Search for the cell housing the specified text and yield its [X, Y] center coordinate. 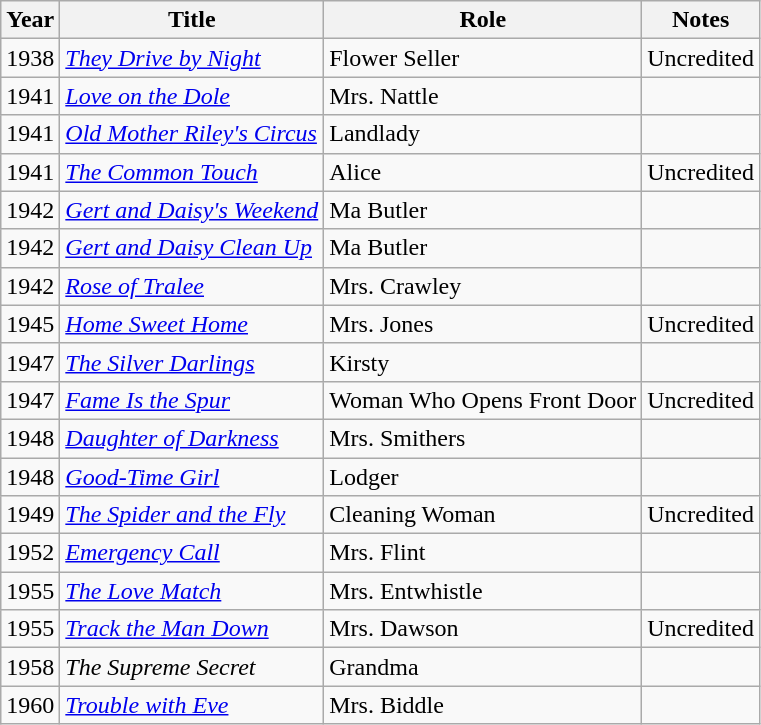
Kirsty [483, 362]
Landlady [483, 134]
Gert and Daisy Clean Up [192, 248]
1949 [30, 515]
Woman Who Opens Front Door [483, 400]
The Silver Darlings [192, 362]
Flower Seller [483, 58]
1952 [30, 553]
Mrs. Smithers [483, 438]
Mrs. Biddle [483, 705]
Mrs. Dawson [483, 629]
Alice [483, 172]
The Love Match [192, 591]
Grandma [483, 667]
Cleaning Woman [483, 515]
Year [30, 20]
Love on the Dole [192, 96]
1960 [30, 705]
Mrs. Nattle [483, 96]
Mrs. Entwhistle [483, 591]
Rose of Tralee [192, 286]
Track the Man Down [192, 629]
Mrs. Crawley [483, 286]
Notes [701, 20]
Home Sweet Home [192, 324]
Title [192, 20]
They Drive by Night [192, 58]
Emergency Call [192, 553]
Old Mother Riley's Circus [192, 134]
The Spider and the Fly [192, 515]
The Supreme Secret [192, 667]
Good-Time Girl [192, 477]
The Common Touch [192, 172]
Gert and Daisy's Weekend [192, 210]
Role [483, 20]
Mrs. Jones [483, 324]
Lodger [483, 477]
Trouble with Eve [192, 705]
Mrs. Flint [483, 553]
1945 [30, 324]
1958 [30, 667]
Daughter of Darkness [192, 438]
Fame Is the Spur [192, 400]
1938 [30, 58]
